Return the [X, Y] coordinate for the center point of the cell that contains the specified text.  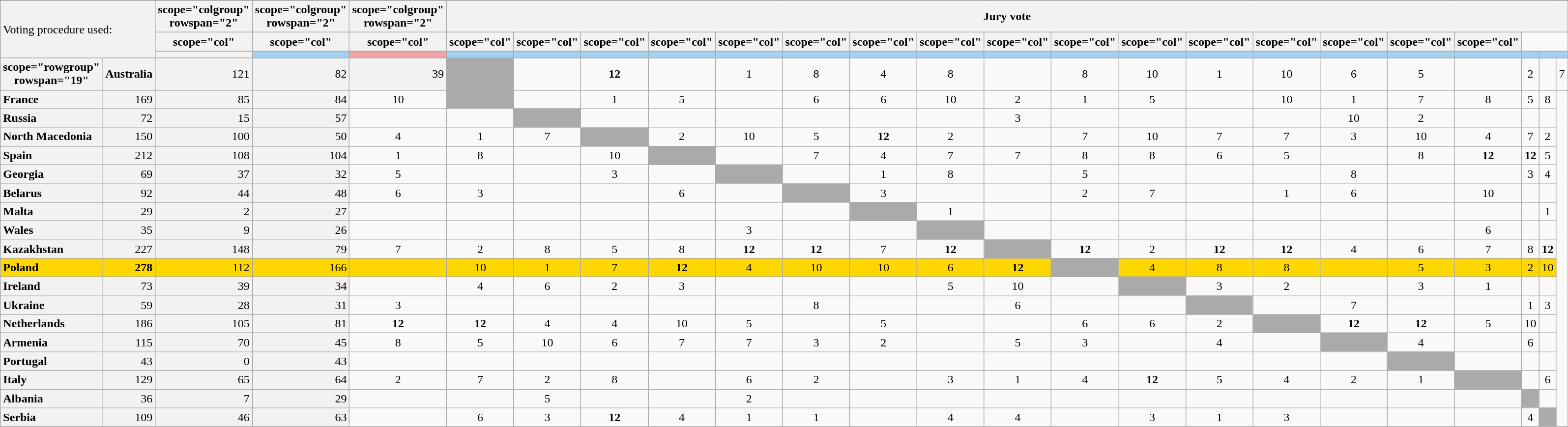
112 [204, 268]
34 [301, 286]
73 [129, 286]
105 [204, 324]
scope="rowgroup" rowspan="19" [52, 74]
Australia [129, 74]
Ireland [52, 286]
Russia [52, 118]
57 [301, 118]
84 [301, 99]
100 [204, 137]
50 [301, 137]
0 [204, 361]
85 [204, 99]
44 [204, 193]
72 [129, 118]
35 [129, 230]
65 [204, 380]
48 [301, 193]
169 [129, 99]
Belarus [52, 193]
Italy [52, 380]
109 [129, 417]
81 [301, 324]
108 [204, 155]
Netherlands [52, 324]
Jury vote [1008, 17]
129 [129, 380]
Spain [52, 155]
Armenia [52, 342]
31 [301, 305]
63 [301, 417]
45 [301, 342]
79 [301, 249]
Kazakhstan [52, 249]
92 [129, 193]
64 [301, 380]
32 [301, 174]
36 [129, 399]
Poland [52, 268]
15 [204, 118]
Wales [52, 230]
166 [301, 268]
278 [129, 268]
150 [129, 137]
26 [301, 230]
148 [204, 249]
186 [129, 324]
37 [204, 174]
Ukraine [52, 305]
104 [301, 155]
82 [301, 74]
115 [129, 342]
227 [129, 249]
46 [204, 417]
Albania [52, 399]
France [52, 99]
North Macedonia [52, 137]
212 [129, 155]
Georgia [52, 174]
Malta [52, 211]
70 [204, 342]
69 [129, 174]
Voting procedure used: [78, 29]
Serbia [52, 417]
59 [129, 305]
27 [301, 211]
121 [204, 74]
28 [204, 305]
Portugal [52, 361]
9 [204, 230]
